From the cell containing the given text, extract its center point as (X, Y) coordinate. 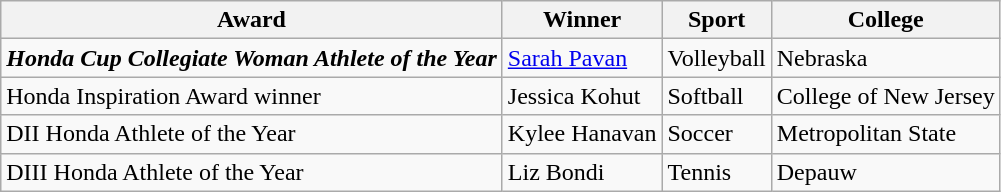
Depauw (886, 172)
Jessica Kohut (582, 96)
Soccer (716, 134)
Tennis (716, 172)
Honda Inspiration Award winner (252, 96)
College of New Jersey (886, 96)
Kylee Hanavan (582, 134)
Volleyball (716, 58)
College (886, 20)
Nebraska (886, 58)
DII Honda Athlete of the Year (252, 134)
Softball (716, 96)
Honda Cup Collegiate Woman Athlete of the Year (252, 58)
Liz Bondi (582, 172)
Sport (716, 20)
DIII Honda Athlete of the Year (252, 172)
Sarah Pavan (582, 58)
Winner (582, 20)
Metropolitan State (886, 134)
Award (252, 20)
